Search for the cell housing the specified text and yield its (x, y) center coordinate. 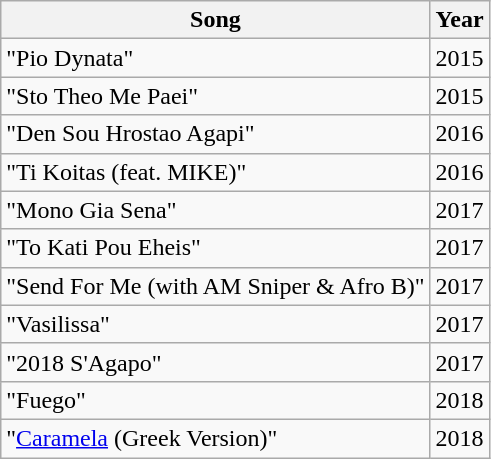
"Ti Koitas (feat. MIKE)" (216, 172)
"Vasilissa" (216, 324)
Year (460, 20)
"Send For Me (with AM Sniper & Afro B)" (216, 286)
"Pio Dynata" (216, 58)
"2018 S'Agapo" (216, 362)
"Fuego" (216, 400)
"Den Sou Hrostao Agapi" (216, 134)
"Mono Gia Sena" (216, 210)
Song (216, 20)
"Sto Theo Me Paei" (216, 96)
"Caramela (Greek Version)" (216, 438)
"To Kati Pou Eheis" (216, 248)
